Search for the cell housing the specified text and yield its [x, y] center coordinate. 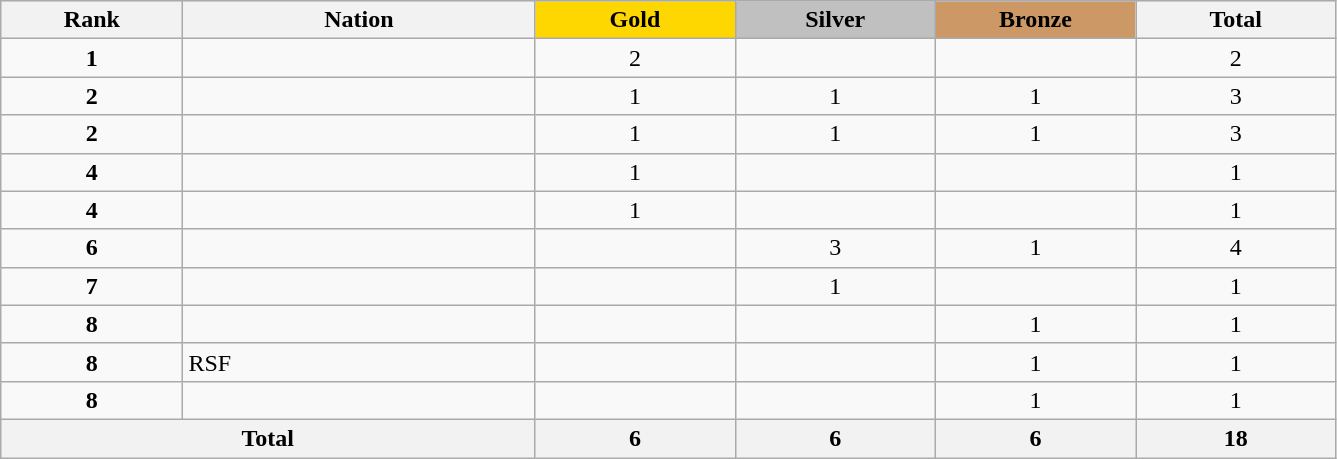
Nation [359, 20]
Silver [835, 20]
Gold [635, 20]
Rank [92, 20]
RSF [359, 362]
7 [92, 286]
18 [1236, 438]
Bronze [1035, 20]
